Scan for the cell matching the given text and deliver its [X, Y] coordinate at center. 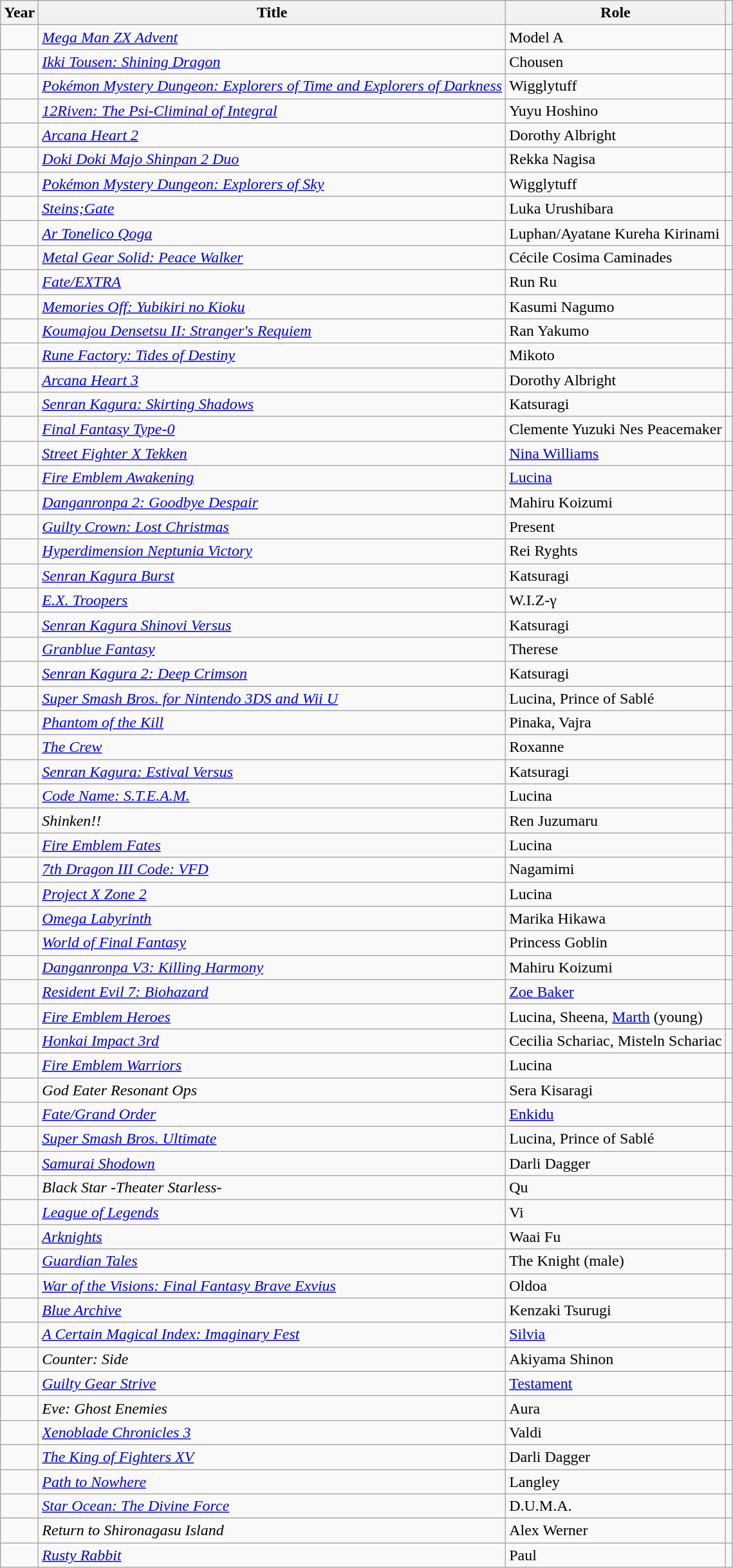
Eve: Ghost Enemies [272, 1408]
Paul [616, 1555]
Kenzaki Tsurugi [616, 1310]
A Certain Magical Index: Imaginary Fest [272, 1335]
Arcana Heart 3 [272, 380]
Danganronpa 2: Goodbye Despair [272, 502]
War of the Visions: Final Fantasy Brave Exvius [272, 1286]
Star Ocean: The Divine Force [272, 1506]
Rusty Rabbit [272, 1555]
Senran Kagura: Skirting Shadows [272, 405]
Aura [616, 1408]
Luphan/Ayatane Kureha Kirinami [616, 233]
Silvia [616, 1335]
Granblue Fantasy [272, 649]
Rekka Nagisa [616, 160]
Yuyu Hoshino [616, 111]
Fire Emblem Awakening [272, 478]
Title [272, 13]
Super Smash Bros. for Nintendo 3DS and Wii U [272, 698]
Danganronpa V3: Killing Harmony [272, 967]
Project X Zone 2 [272, 894]
Lucina, Sheena, Marth (young) [616, 1016]
Memories Off: Yubikiri no Kioku [272, 307]
Year [19, 13]
Blue Archive [272, 1310]
Langley [616, 1481]
God Eater Resonant Ops [272, 1090]
Arknights [272, 1237]
Senran Kagura Shinovi Versus [272, 624]
Luka Urushibara [616, 208]
Final Fantasy Type-0 [272, 429]
Pinaka, Vajra [616, 723]
Fire Emblem Fates [272, 845]
Koumajou Densetsu II: Stranger's Requiem [272, 331]
Guardian Tales [272, 1261]
Xenoblade Chronicles 3 [272, 1432]
Metal Gear Solid: Peace Walker [272, 257]
Code Name: S.T.E.A.M. [272, 796]
Hyperdimension Neptunia Victory [272, 551]
Role [616, 13]
Resident Evil 7: Biohazard [272, 992]
Samurai Shodown [272, 1163]
Ar Tonelico Qoga [272, 233]
Sera Kisaragi [616, 1090]
Marika Hikawa [616, 918]
Vi [616, 1212]
Ikki Tousen: Shining Dragon [272, 62]
Senran Kagura Burst [272, 576]
League of Legends [272, 1212]
Guilty Gear Strive [272, 1383]
Waai Fu [616, 1237]
World of Final Fantasy [272, 943]
Nagamimi [616, 870]
Therese [616, 649]
D.U.M.A. [616, 1506]
Doki Doki Majo Shinpan 2 Duo [272, 160]
Return to Shironagasu Island [272, 1531]
Counter: Side [272, 1359]
Guilty Crown: Lost Christmas [272, 527]
Cecilia Schariac, Misteln Schariac [616, 1041]
Path to Nowhere [272, 1481]
Testament [616, 1383]
Honkai Impact 3rd [272, 1041]
Pokémon Mystery Dungeon: Explorers of Sky [272, 184]
Black Star -Theater Starless- [272, 1188]
Ren Juzumaru [616, 821]
12Riven: The Psi-Climinal of Integral [272, 111]
Run Ru [616, 282]
Pokémon Mystery Dungeon: Explorers of Time and Explorers of Darkness [272, 86]
Shinken!! [272, 821]
Cécile Cosima Caminades [616, 257]
Street Fighter X Tekken [272, 453]
Mega Man ZX Advent [272, 37]
Fire Emblem Heroes [272, 1016]
Arcana Heart 2 [272, 135]
Model A [616, 37]
Rune Factory: Tides of Destiny [272, 356]
7th Dragon III Code: VFD [272, 870]
Omega Labyrinth [272, 918]
Mikoto [616, 356]
Present [616, 527]
Kasumi Nagumo [616, 307]
Clemente Yuzuki Nes Peacemaker [616, 429]
Zoe Baker [616, 992]
Chousen [616, 62]
Alex Werner [616, 1531]
Akiyama Shinon [616, 1359]
Roxanne [616, 747]
E.X. Troopers [272, 600]
Senran Kagura 2: Deep Crimson [272, 673]
Senran Kagura: Estival Versus [272, 772]
Enkidu [616, 1115]
W.I.Z-γ [616, 600]
The Knight (male) [616, 1261]
Valdi [616, 1432]
Ran Yakumo [616, 331]
Steins;Gate [272, 208]
Super Smash Bros. Ultimate [272, 1139]
Fate/Grand Order [272, 1115]
Qu [616, 1188]
Rei Ryghts [616, 551]
Nina Williams [616, 453]
Phantom of the Kill [272, 723]
The Crew [272, 747]
Oldoa [616, 1286]
Fate/EXTRA [272, 282]
Princess Goblin [616, 943]
The King of Fighters XV [272, 1457]
Fire Emblem Warriors [272, 1065]
